Locate the cell with the specified text and output its (x, y) center coordinate. 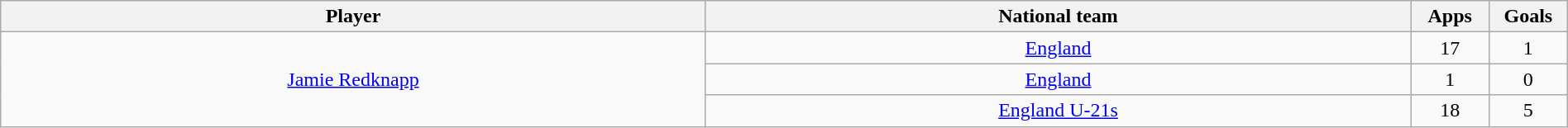
5 (1528, 111)
National team (1059, 17)
Apps (1451, 17)
18 (1451, 111)
Goals (1528, 17)
England U-21s (1059, 111)
0 (1528, 79)
Player (354, 17)
17 (1451, 48)
Jamie Redknapp (354, 79)
